Output the (X, Y) coordinate of the center of the cell containing the given text.  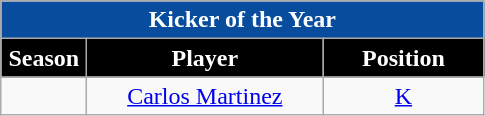
Position (404, 58)
Player (205, 58)
Season (44, 58)
K (404, 96)
Kicker of the Year (242, 20)
Carlos Martinez (205, 96)
